Return (X, Y) of the center of cell containing provided text 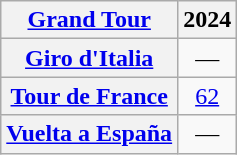
Giro d'Italia (90, 58)
Vuelta a España (90, 134)
2024 (208, 20)
Grand Tour (90, 20)
Tour de France (90, 96)
62 (208, 96)
